From the cell containing the given text, extract its center point as (x, y) coordinate. 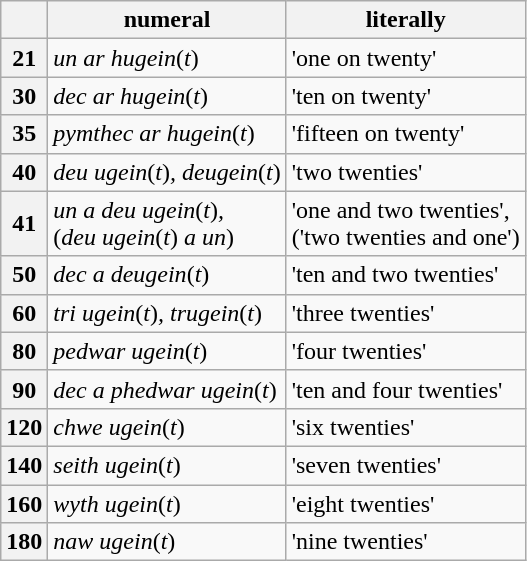
pymthec ar hugein(t) (167, 134)
'seven twenties' (406, 465)
'ten and four twenties' (406, 389)
un ar hugein(t) (167, 58)
30 (24, 96)
literally (406, 20)
numeral (167, 20)
'fifteen on twenty' (406, 134)
'ten on twenty' (406, 96)
'ten and two twenties' (406, 275)
deu ugein(t), deugein(t) (167, 172)
'nine twenties' (406, 542)
140 (24, 465)
160 (24, 503)
40 (24, 172)
50 (24, 275)
21 (24, 58)
'six twenties' (406, 427)
'four twenties' (406, 351)
dec ar hugein(t) (167, 96)
wyth ugein(t) (167, 503)
'eight twenties' (406, 503)
80 (24, 351)
'two twenties' (406, 172)
'three twenties' (406, 313)
41 (24, 224)
180 (24, 542)
dec a deugein(t) (167, 275)
'one and two twenties',('two twenties and one') (406, 224)
seith ugein(t) (167, 465)
pedwar ugein(t) (167, 351)
60 (24, 313)
chwe ugein(t) (167, 427)
90 (24, 389)
35 (24, 134)
un a deu ugein(t),(deu ugein(t) a un) (167, 224)
'one on twenty' (406, 58)
dec a phedwar ugein(t) (167, 389)
120 (24, 427)
naw ugein(t) (167, 542)
tri ugein(t), trugein(t) (167, 313)
